Provide the [x, y] coordinate of the cell's center where the given text is located.  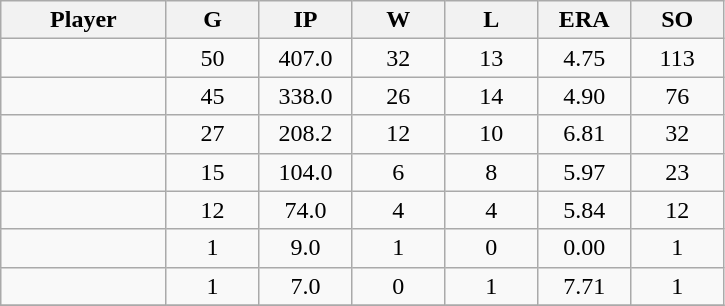
26 [398, 96]
SO [678, 20]
104.0 [306, 172]
27 [212, 134]
5.84 [584, 210]
4.75 [584, 58]
ERA [584, 20]
50 [212, 58]
G [212, 20]
13 [492, 58]
338.0 [306, 96]
10 [492, 134]
0.00 [584, 248]
8 [492, 172]
76 [678, 96]
4.90 [584, 96]
6 [398, 172]
23 [678, 172]
6.81 [584, 134]
208.2 [306, 134]
74.0 [306, 210]
15 [212, 172]
L [492, 20]
113 [678, 58]
45 [212, 96]
5.97 [584, 172]
14 [492, 96]
407.0 [306, 58]
9.0 [306, 248]
7.0 [306, 286]
IP [306, 20]
Player [84, 20]
7.71 [584, 286]
W [398, 20]
